From the cell containing the given text, extract its center point as [X, Y] coordinate. 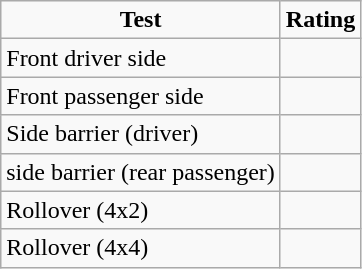
Rollover (4x2) [141, 210]
Rollover (4x4) [141, 248]
Test [141, 20]
Rating [320, 20]
Front passenger side [141, 96]
side barrier (rear passenger) [141, 172]
Front driver side [141, 58]
Side barrier (driver) [141, 134]
